Provide the [x, y] coordinate of the cell's center where the given text is located.  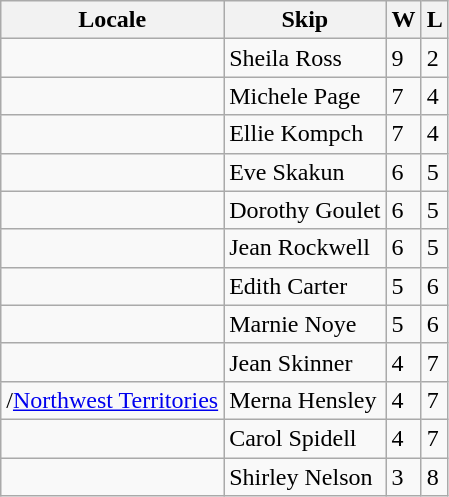
3 [404, 477]
Sheila Ross [305, 58]
8 [434, 477]
/Northwest Territories [112, 400]
Shirley Nelson [305, 477]
Skip [305, 20]
Carol Spidell [305, 438]
W [404, 20]
Jean Rockwell [305, 248]
Michele Page [305, 96]
Locale [112, 20]
Merna Hensley [305, 400]
Ellie Kompch [305, 134]
L [434, 20]
Marnie Noye [305, 324]
2 [434, 58]
Dorothy Goulet [305, 210]
Eve Skakun [305, 172]
Edith Carter [305, 286]
9 [404, 58]
Jean Skinner [305, 362]
